Determine the (x, y) coordinate at the center of the cell enclosing the given text.  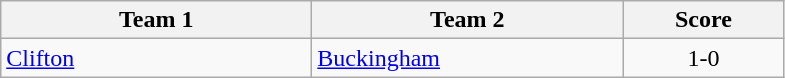
Team 2 (468, 20)
Team 1 (156, 20)
Buckingham (468, 58)
Clifton (156, 58)
Score (704, 20)
1-0 (704, 58)
